Find where the given text appears and provide that cell's center as [X, Y] coordinate. 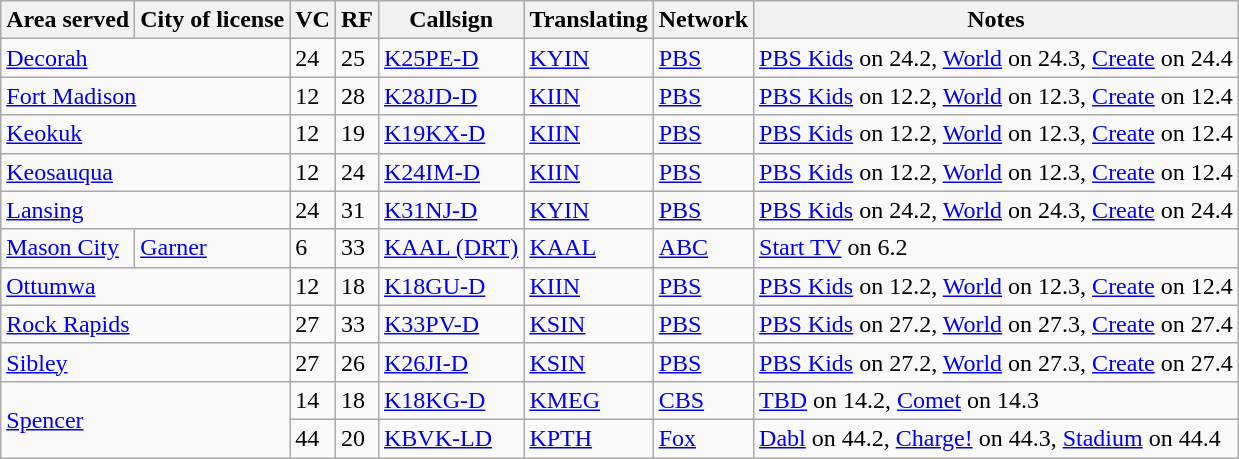
K26JI-D [450, 362]
25 [356, 58]
KBVK-LD [450, 438]
31 [356, 210]
K18KG-D [450, 400]
20 [356, 438]
Translating [588, 20]
VC [313, 20]
RF [356, 20]
Garner [212, 248]
Keokuk [146, 134]
Rock Rapids [146, 324]
TBD on 14.2, Comet on 14.3 [996, 400]
6 [313, 248]
14 [313, 400]
KMEG [588, 400]
Area served [68, 20]
Dabl on 44.2, Charge! on 44.3, Stadium on 44.4 [996, 438]
Fort Madison [146, 96]
K24IM-D [450, 172]
City of license [212, 20]
KPTH [588, 438]
Decorah [146, 58]
Mason City [68, 248]
K31NJ-D [450, 210]
K28JD-D [450, 96]
K33PV-D [450, 324]
K25PE-D [450, 58]
KAAL [588, 248]
44 [313, 438]
KAAL (DRT) [450, 248]
19 [356, 134]
K18GU-D [450, 286]
Spencer [146, 419]
Sibley [146, 362]
CBS [703, 400]
Keosauqua [146, 172]
26 [356, 362]
ABC [703, 248]
Ottumwa [146, 286]
Network [703, 20]
Lansing [146, 210]
Callsign [450, 20]
28 [356, 96]
Notes [996, 20]
Start TV on 6.2 [996, 248]
K19KX-D [450, 134]
Fox [703, 438]
